Extract the (x, y) coordinate from the center of the cell holding the provided text.  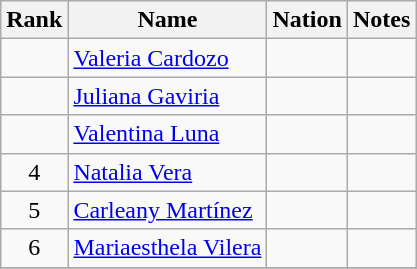
Nation (307, 20)
Natalia Vera (168, 172)
Valeria Cardozo (168, 58)
4 (34, 172)
Valentina Luna (168, 134)
Juliana Gaviria (168, 96)
Rank (34, 20)
Carleany Martínez (168, 210)
Mariaesthela Vilera (168, 248)
5 (34, 210)
Notes (381, 20)
Name (168, 20)
6 (34, 248)
